Pinpoint the cell where the given text exists, returning its (X, Y) midpoint coordinate. 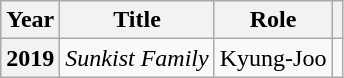
Title (137, 20)
2019 (30, 58)
Year (30, 20)
Role (273, 20)
Kyung-Joo (273, 58)
Sunkist Family (137, 58)
